Return the [x, y] coordinate for the center point of the cell that contains the specified text.  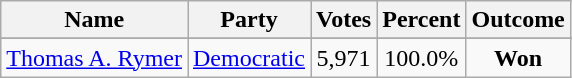
Thomas A. Rymer [94, 58]
Democratic [250, 58]
Party [250, 20]
Won [518, 58]
100.0% [422, 58]
Percent [422, 20]
Votes [343, 20]
Outcome [518, 20]
5,971 [343, 58]
Name [94, 20]
